Identify which cell holds the provided text, then report its (x, y) central coordinate. 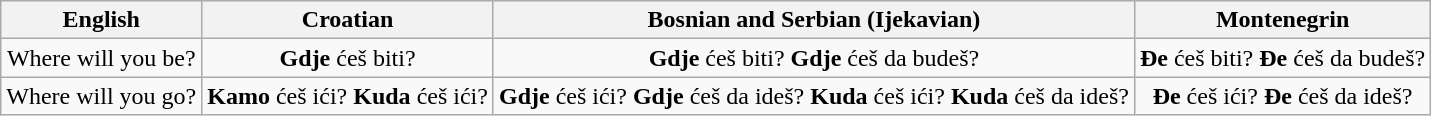
Where will you be? (102, 58)
Montenegrin (1282, 20)
Đe ćeš ići? Đe ćeš da ideš? (1282, 96)
English (102, 20)
Đe ćeš biti? Đe ćeš da budeš? (1282, 58)
Gdje ćeš ići? Gdje ćeš da ideš? Kuda ćeš ići? Kuda ćeš da ideš? (814, 96)
Bosnian and Serbian (Ijekavian) (814, 20)
Gdje ćeš biti? Gdje ćeš da budeš? (814, 58)
Croatian (348, 20)
Gdje ćeš biti? (348, 58)
Where will you go? (102, 96)
Kamo ćeš ići? Kuda ćeš ići? (348, 96)
